Output the (X, Y) coordinate of the center of the cell containing the given text.  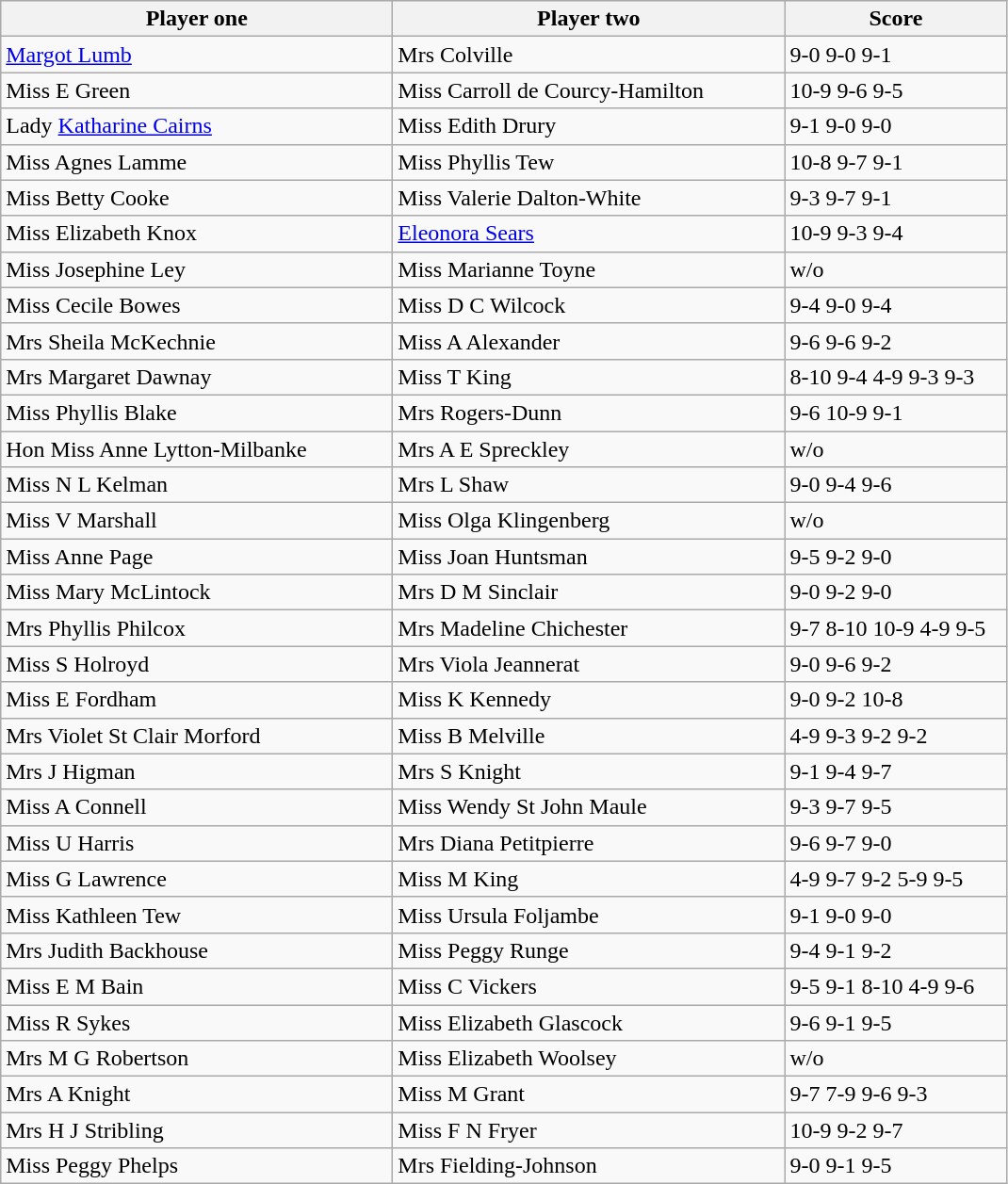
Miss D C Wilcock (589, 305)
Miss Wendy St John Maule (589, 807)
Player two (589, 19)
Miss S Holroyd (197, 664)
Mrs J Higman (197, 771)
Miss Valerie Dalton-White (589, 198)
Miss Agnes Lamme (197, 162)
Mrs Sheila McKechnie (197, 341)
Mrs S Knight (589, 771)
Miss Betty Cooke (197, 198)
Miss Cecile Bowes (197, 305)
Score (896, 19)
Miss N L Kelman (197, 485)
Hon Miss Anne Lytton-Milbanke (197, 449)
9-1 9-4 9-7 (896, 771)
10-9 9-2 9-7 (896, 1130)
10-9 9-6 9-5 (896, 90)
10-8 9-7 9-1 (896, 162)
Mrs Margaret Dawnay (197, 377)
8-10 9-4 4-9 9-3 9-3 (896, 377)
Miss Phyllis Blake (197, 413)
10-9 9-3 9-4 (896, 234)
Mrs Madeline Chichester (589, 628)
Miss Carroll de Courcy-Hamilton (589, 90)
Mrs Violet St Clair Morford (197, 736)
Mrs A Knight (197, 1095)
Miss V Marshall (197, 521)
9-0 9-2 9-0 (896, 592)
Miss Ursula Foljambe (589, 915)
9-3 9-7 9-1 (896, 198)
Miss Peggy Runge (589, 950)
Mrs M G Robertson (197, 1059)
Miss E Fordham (197, 700)
9-0 9-4 9-6 (896, 485)
Mrs Viola Jeannerat (589, 664)
4-9 9-7 9-2 5-9 9-5 (896, 879)
Miss Mary McLintock (197, 592)
9-0 9-0 9-1 (896, 55)
9-6 10-9 9-1 (896, 413)
Miss Josephine Ley (197, 269)
Miss F N Fryer (589, 1130)
Mrs Fielding-Johnson (589, 1166)
Miss Phyllis Tew (589, 162)
9-6 9-7 9-0 (896, 843)
Mrs Phyllis Philcox (197, 628)
Miss M Grant (589, 1095)
Miss B Melville (589, 736)
9-4 9-1 9-2 (896, 950)
9-7 7-9 9-6 9-3 (896, 1095)
Miss Elizabeth Knox (197, 234)
Mrs Rogers-Dunn (589, 413)
9-5 9-1 8-10 4-9 9-6 (896, 986)
Miss Elizabeth Woolsey (589, 1059)
9-4 9-0 9-4 (896, 305)
9-3 9-7 9-5 (896, 807)
Margot Lumb (197, 55)
Miss Anne Page (197, 557)
Miss T King (589, 377)
9-5 9-2 9-0 (896, 557)
Miss Kathleen Tew (197, 915)
Miss Peggy Phelps (197, 1166)
4-9 9-3 9-2 9-2 (896, 736)
Miss R Sykes (197, 1022)
Mrs H J Stribling (197, 1130)
Miss Olga Klingenberg (589, 521)
Miss K Kennedy (589, 700)
9-0 9-2 10-8 (896, 700)
Miss M King (589, 879)
9-0 9-6 9-2 (896, 664)
Miss U Harris (197, 843)
Miss Elizabeth Glascock (589, 1022)
Mrs D M Sinclair (589, 592)
9-0 9-1 9-5 (896, 1166)
Miss Joan Huntsman (589, 557)
Miss Marianne Toyne (589, 269)
Lady Katharine Cairns (197, 126)
9-6 9-1 9-5 (896, 1022)
Miss G Lawrence (197, 879)
Miss C Vickers (589, 986)
Miss Edith Drury (589, 126)
9-7 8-10 10-9 4-9 9-5 (896, 628)
Player one (197, 19)
Miss A Connell (197, 807)
9-6 9-6 9-2 (896, 341)
Mrs Colville (589, 55)
Eleonora Sears (589, 234)
Miss E M Bain (197, 986)
Mrs Judith Backhouse (197, 950)
Miss A Alexander (589, 341)
Mrs Diana Petitpierre (589, 843)
Miss E Green (197, 90)
Mrs L Shaw (589, 485)
Mrs A E Spreckley (589, 449)
